Determine the (X, Y) coordinate at the center of the cell enclosing the given text.  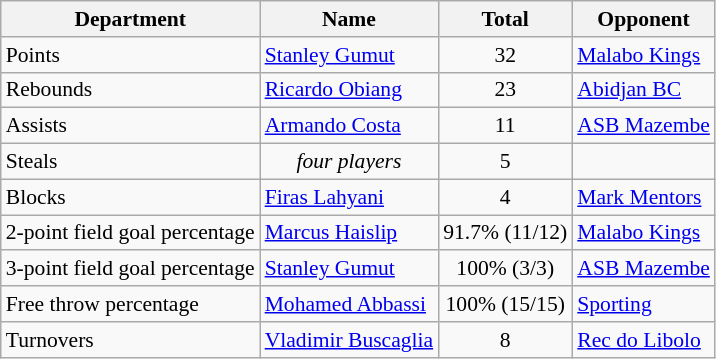
Firas Lahyani (350, 197)
Armando Costa (350, 126)
4 (505, 197)
Rebounds (130, 90)
Opponent (644, 19)
3-point field goal percentage (130, 269)
5 (505, 162)
23 (505, 90)
Points (130, 55)
Mohamed Abbassi (350, 304)
Sporting (644, 304)
Steals (130, 162)
Rec do Libolo (644, 340)
2-point field goal percentage (130, 233)
four players (350, 162)
11 (505, 126)
Free throw percentage (130, 304)
Abidjan BC (644, 90)
Marcus Haislip (350, 233)
Turnovers (130, 340)
Assists (130, 126)
8 (505, 340)
Department (130, 19)
Name (350, 19)
Total (505, 19)
100% (15/15) (505, 304)
Vladimir Buscaglia (350, 340)
Ricardo Obiang (350, 90)
Mark Mentors (644, 197)
Blocks (130, 197)
91.7% (11/12) (505, 233)
32 (505, 55)
100% (3/3) (505, 269)
